Search for the cell housing the specified text and yield its (X, Y) center coordinate. 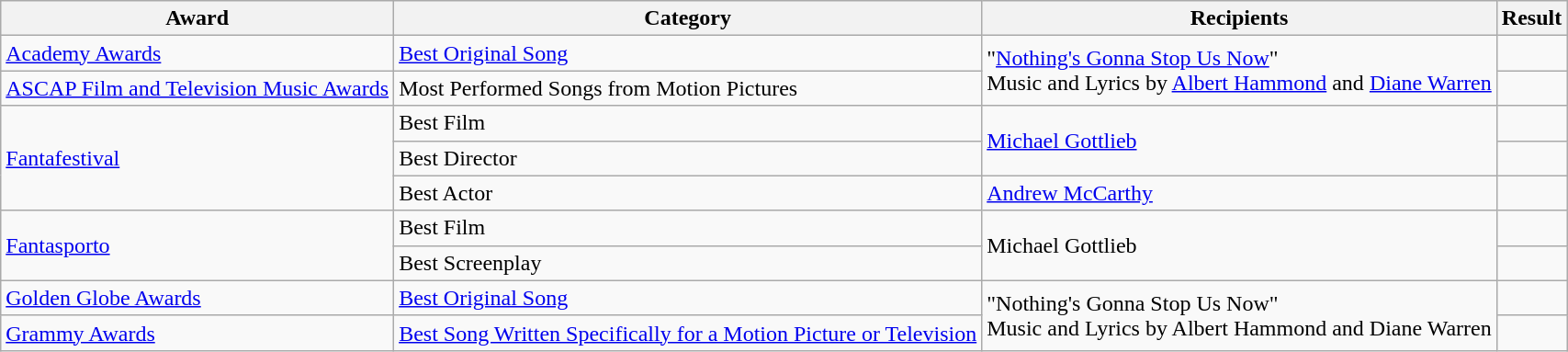
Best Song Written Specifically for a Motion Picture or Television (688, 333)
Recipients (1240, 18)
Most Performed Songs from Motion Pictures (688, 88)
Andrew McCarthy (1240, 193)
Best Screenplay (688, 263)
Academy Awards (197, 53)
Best Actor (688, 193)
Result (1531, 18)
Category (688, 18)
ASCAP Film and Television Music Awards (197, 88)
Grammy Awards (197, 333)
Best Director (688, 158)
Award (197, 18)
Fantafestival (197, 158)
Golden Globe Awards (197, 298)
Fantasporto (197, 245)
